Return the (x, y) coordinate for the center point of the cell that contains the specified text.  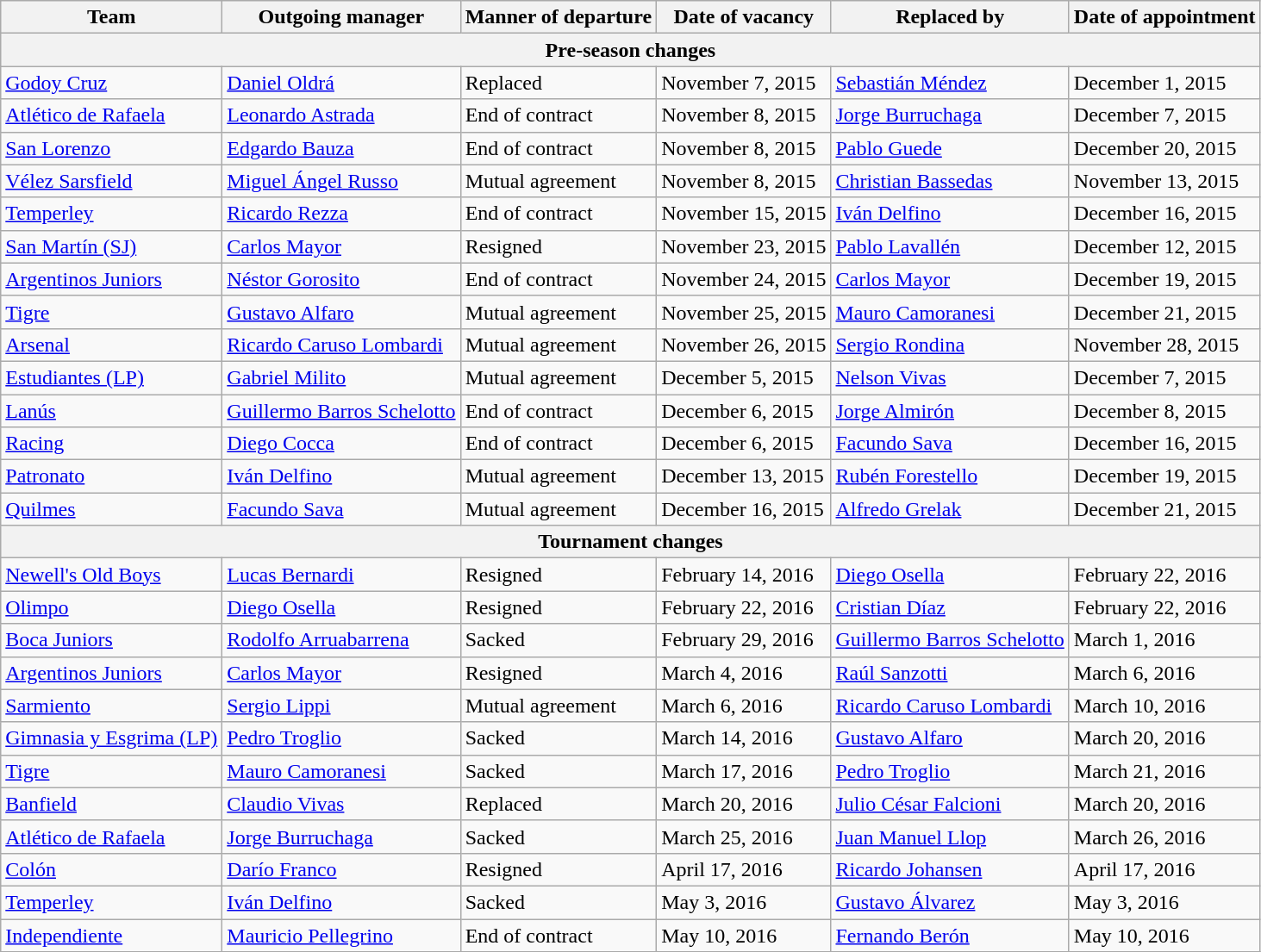
Sebastián Méndez (950, 83)
Estudiantes (LP) (112, 377)
Olimpo (112, 607)
March 4, 2016 (744, 673)
Banfield (112, 804)
Ricardo Johansen (950, 869)
Pre-season changes (631, 50)
Christian Bassedas (950, 181)
March 25, 2016 (744, 837)
December 5, 2015 (744, 377)
Newell's Old Boys (112, 575)
Juan Manuel Llop (950, 837)
Nelson Vivas (950, 377)
Jorge Almirón (950, 411)
December 1, 2015 (1164, 83)
November 7, 2015 (744, 83)
March 17, 2016 (744, 771)
March 21, 2016 (1164, 771)
Date of appointment (1164, 17)
Lucas Bernardi (341, 575)
March 26, 2016 (1164, 837)
Rubén Forestello (950, 476)
Patronato (112, 476)
Lanús (112, 411)
Ricardo Rezza (341, 214)
November 15, 2015 (744, 214)
Cristian Díaz (950, 607)
Pablo Lavallén (950, 246)
Godoy Cruz (112, 83)
March 14, 2016 (744, 738)
December 13, 2015 (744, 476)
November 13, 2015 (1164, 181)
March 10, 2016 (1164, 706)
Outgoing manager (341, 17)
Alfredo Grelak (950, 509)
Julio César Falcioni (950, 804)
Racing (112, 444)
Boca Juniors (112, 640)
Leonardo Astrada (341, 115)
November 25, 2015 (744, 312)
Diego Cocca (341, 444)
Mauricio Pellegrino (341, 935)
Team (112, 17)
Darío Franco (341, 869)
Quilmes (112, 509)
Néstor Gorosito (341, 279)
Replaced by (950, 17)
Sarmiento (112, 706)
Arsenal (112, 345)
Manner of departure (559, 17)
San Martín (SJ) (112, 246)
San Lorenzo (112, 148)
Date of vacancy (744, 17)
Independiente (112, 935)
Sergio Rondina (950, 345)
Colón (112, 869)
Tournament changes (631, 542)
Vélez Sarsfield (112, 181)
Daniel Oldrá (341, 83)
Claudio Vivas (341, 804)
Edgardo Bauza (341, 148)
February 14, 2016 (744, 575)
November 23, 2015 (744, 246)
Miguel Ángel Russo (341, 181)
Pablo Guede (950, 148)
Raúl Sanzotti (950, 673)
Sergio Lippi (341, 706)
Gustavo Álvarez (950, 902)
November 26, 2015 (744, 345)
Gabriel Milito (341, 377)
Fernando Berón (950, 935)
November 24, 2015 (744, 279)
March 1, 2016 (1164, 640)
February 29, 2016 (744, 640)
Gimnasia y Esgrima (LP) (112, 738)
December 8, 2015 (1164, 411)
Rodolfo Arruabarrena (341, 640)
December 12, 2015 (1164, 246)
November 28, 2015 (1164, 345)
December 20, 2015 (1164, 148)
